Find where the given text appears and provide that cell's center as (X, Y) coordinate. 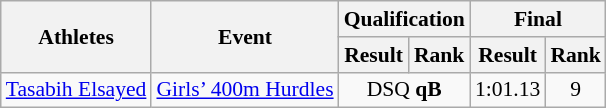
Final (538, 19)
9 (576, 90)
Event (244, 36)
Tasabih Elsayed (76, 90)
Girls’ 400m Hurdles (244, 90)
1:01.13 (508, 90)
Athletes (76, 36)
DSQ qB (404, 90)
Qualification (404, 19)
